Locate the cell with the specified text and output its [x, y] center coordinate. 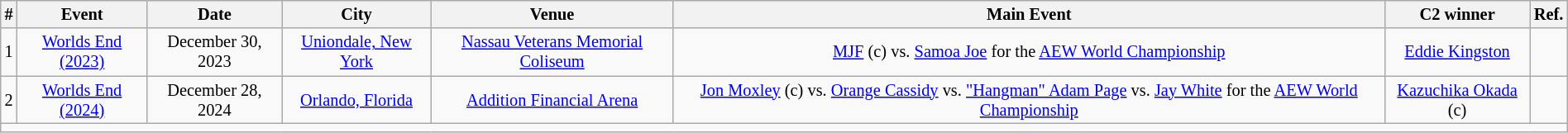
City [356, 14]
Orlando, Florida [356, 100]
Kazuchika Okada (c) [1457, 100]
Nassau Veterans Memorial Coliseum [552, 52]
December 30, 2023 [215, 52]
Addition Financial Arena [552, 100]
Event [83, 14]
# [9, 14]
Main Event [1029, 14]
Uniondale, New York [356, 52]
Jon Moxley (c) vs. Orange Cassidy vs. "Hangman" Adam Page vs. Jay White for the AEW World Championship [1029, 100]
Ref. [1548, 14]
Date [215, 14]
Worlds End (2023) [83, 52]
December 28, 2024 [215, 100]
Venue [552, 14]
2 [9, 100]
Worlds End (2024) [83, 100]
1 [9, 52]
C2 winner [1457, 14]
Eddie Kingston [1457, 52]
MJF (c) vs. Samoa Joe for the AEW World Championship [1029, 52]
